Identify which cell holds the provided text, then report its [X, Y] central coordinate. 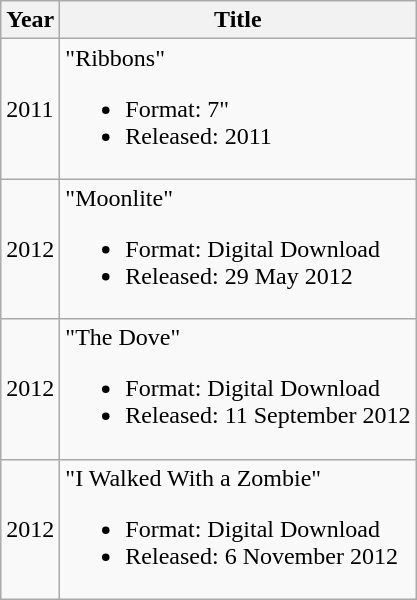
Title [238, 20]
"Moonlite"Format: Digital DownloadReleased: 29 May 2012 [238, 249]
"I Walked With a Zombie"Format: Digital DownloadReleased: 6 November 2012 [238, 529]
"The Dove"Format: Digital DownloadReleased: 11 September 2012 [238, 389]
2011 [30, 109]
Year [30, 20]
"Ribbons"Format: 7"Released: 2011 [238, 109]
